Return [x, y] of the center of cell containing provided text 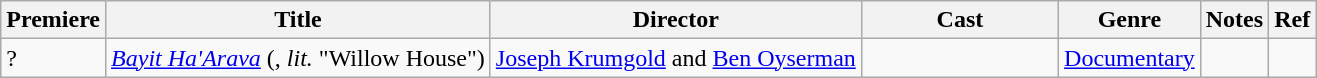
Premiere [54, 20]
Ref [1292, 20]
Joseph Krumgold and Ben Oyserman [676, 58]
Title [298, 20]
Cast [960, 20]
Genre [1130, 20]
Documentary [1130, 58]
Notes [1234, 20]
Bayit Ha'Arava (, lit. "Willow House") [298, 58]
Director [676, 20]
? [54, 58]
